Capture the cell that displays the provided text and extract its (X, Y) central coordinate. 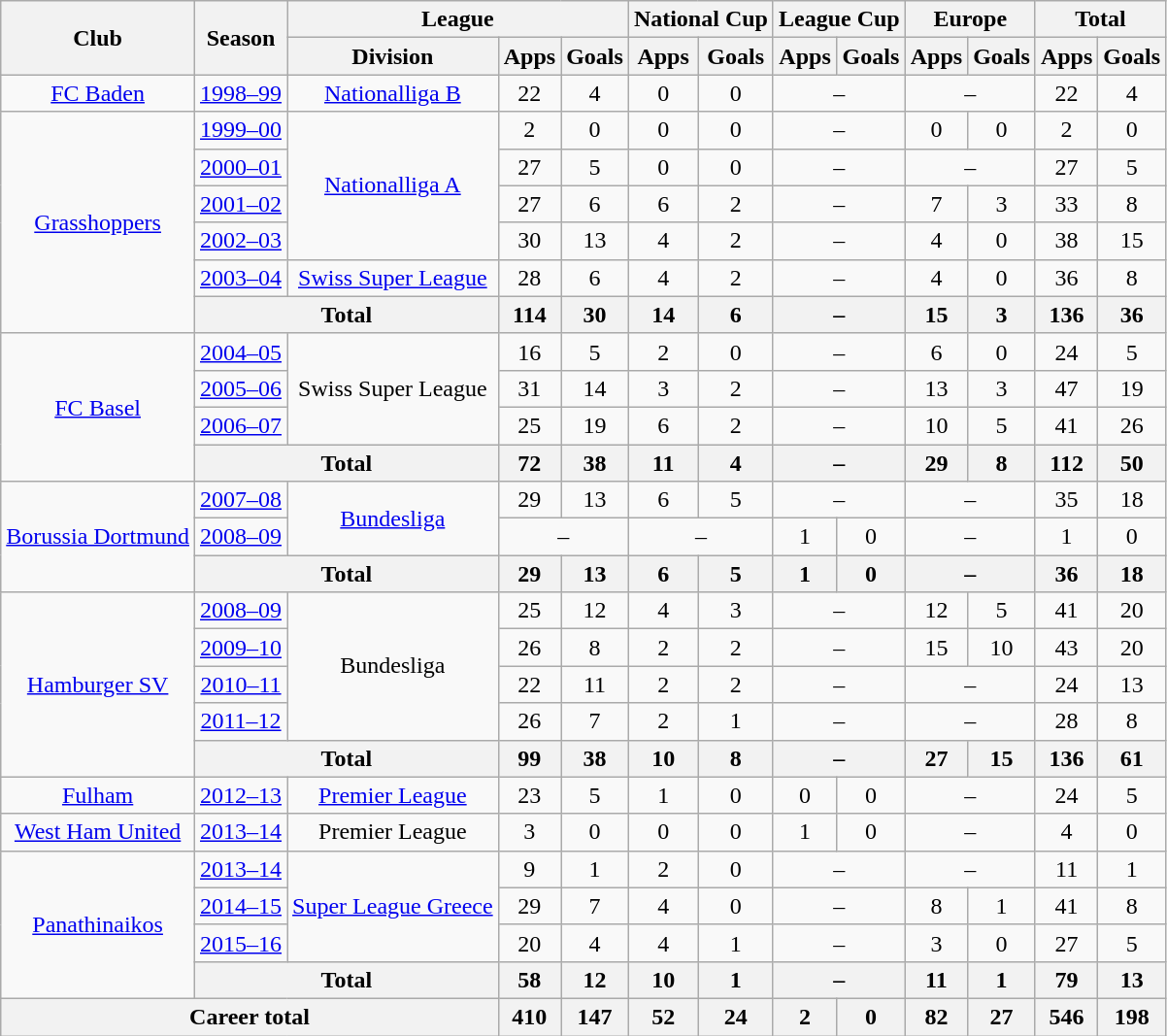
2002–03 (241, 241)
Division (393, 56)
410 (529, 1017)
72 (529, 463)
23 (529, 795)
2001–02 (241, 204)
35 (1066, 500)
198 (1132, 1017)
West Ham United (98, 832)
Nationalliga B (393, 93)
Nationalliga A (393, 185)
2004–05 (241, 351)
Season (241, 38)
112 (1066, 463)
Club (98, 38)
2007–08 (241, 500)
League Cup (839, 19)
Europe (970, 19)
2015–16 (241, 943)
2011–12 (241, 721)
2003–04 (241, 278)
1999–00 (241, 130)
2012–13 (241, 795)
99 (529, 758)
Borussia Dortmund (98, 537)
114 (529, 315)
16 (529, 351)
79 (1066, 980)
58 (529, 980)
2014–15 (241, 906)
2000–01 (241, 167)
Hamburger SV (98, 685)
61 (1132, 758)
Grasshoppers (98, 222)
FC Baden (98, 93)
1998–99 (241, 93)
50 (1132, 463)
2005–06 (241, 388)
FC Basel (98, 407)
National Cup (701, 19)
9 (529, 869)
31 (529, 388)
147 (595, 1017)
52 (663, 1017)
2010–11 (241, 685)
League (458, 19)
47 (1066, 388)
2006–07 (241, 425)
2009–10 (241, 648)
Career total (250, 1017)
546 (1066, 1017)
Super League Greece (393, 906)
Fulham (98, 795)
Panathinaikos (98, 924)
82 (936, 1017)
43 (1066, 648)
33 (1066, 204)
